Locate the cell with the specified text and output its (X, Y) center coordinate. 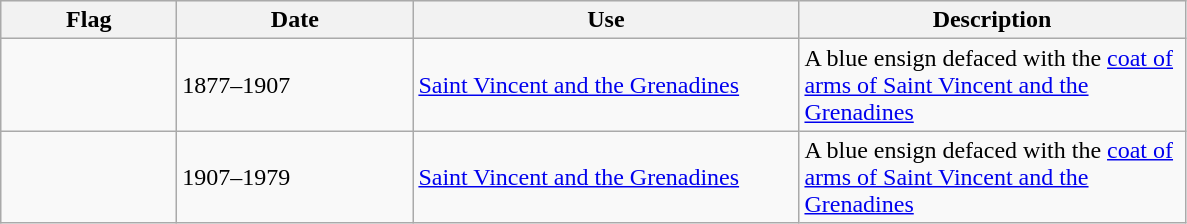
1907–1979 (295, 177)
Description (992, 20)
Date (295, 20)
1877–1907 (295, 85)
Use (606, 20)
Flag (89, 20)
